From the cell containing the given text, extract its center point as [x, y] coordinate. 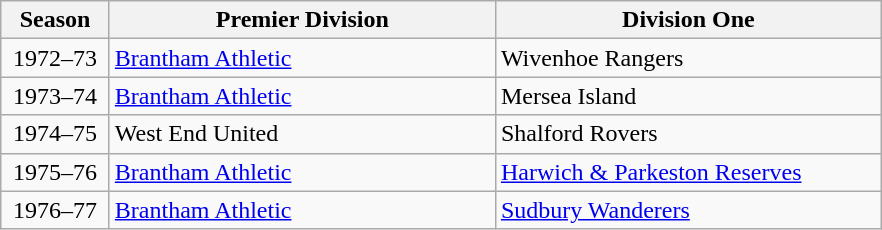
1975–76 [56, 172]
Mersea Island [688, 96]
Season [56, 20]
1974–75 [56, 134]
1973–74 [56, 96]
Sudbury Wanderers [688, 210]
Shalford Rovers [688, 134]
Harwich & Parkeston Reserves [688, 172]
Wivenhoe Rangers [688, 58]
Premier Division [302, 20]
West End United [302, 134]
Division One [688, 20]
1976–77 [56, 210]
1972–73 [56, 58]
